Locate the cell with the specified text and output its [x, y] center coordinate. 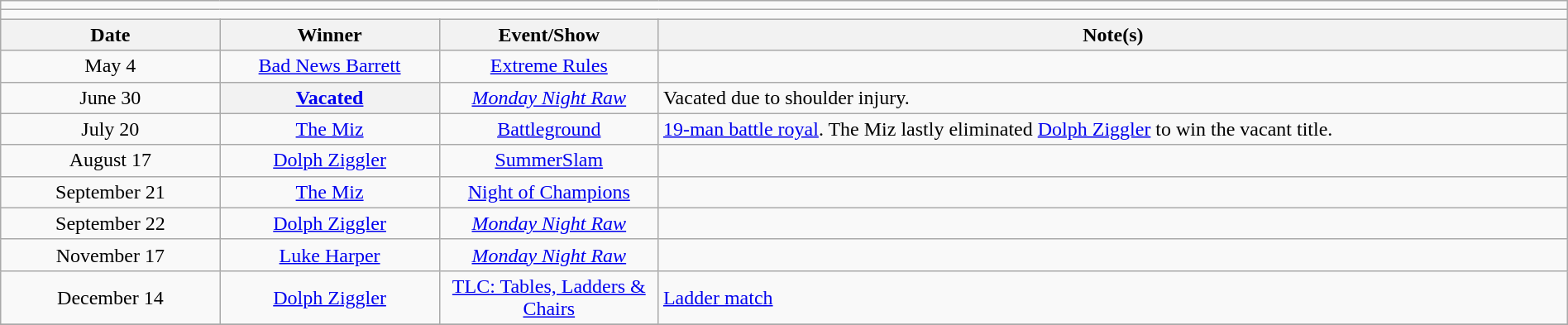
Luke Harper [329, 255]
September 22 [111, 223]
May 4 [111, 66]
Night of Champions [549, 192]
19-man battle royal. The Miz lastly eliminated Dolph Ziggler to win the vacant title. [1113, 129]
Vacated [329, 98]
Winner [329, 35]
Extreme Rules [549, 66]
Ladder match [1113, 298]
Bad News Barrett [329, 66]
SummerSlam [549, 160]
September 21 [111, 192]
December 14 [111, 298]
November 17 [111, 255]
Battleground [549, 129]
Date [111, 35]
TLC: Tables, Ladders & Chairs [549, 298]
Event/Show [549, 35]
June 30 [111, 98]
July 20 [111, 129]
Vacated due to shoulder injury. [1113, 98]
Note(s) [1113, 35]
August 17 [111, 160]
